Capture the cell that displays the provided text and extract its (x, y) central coordinate. 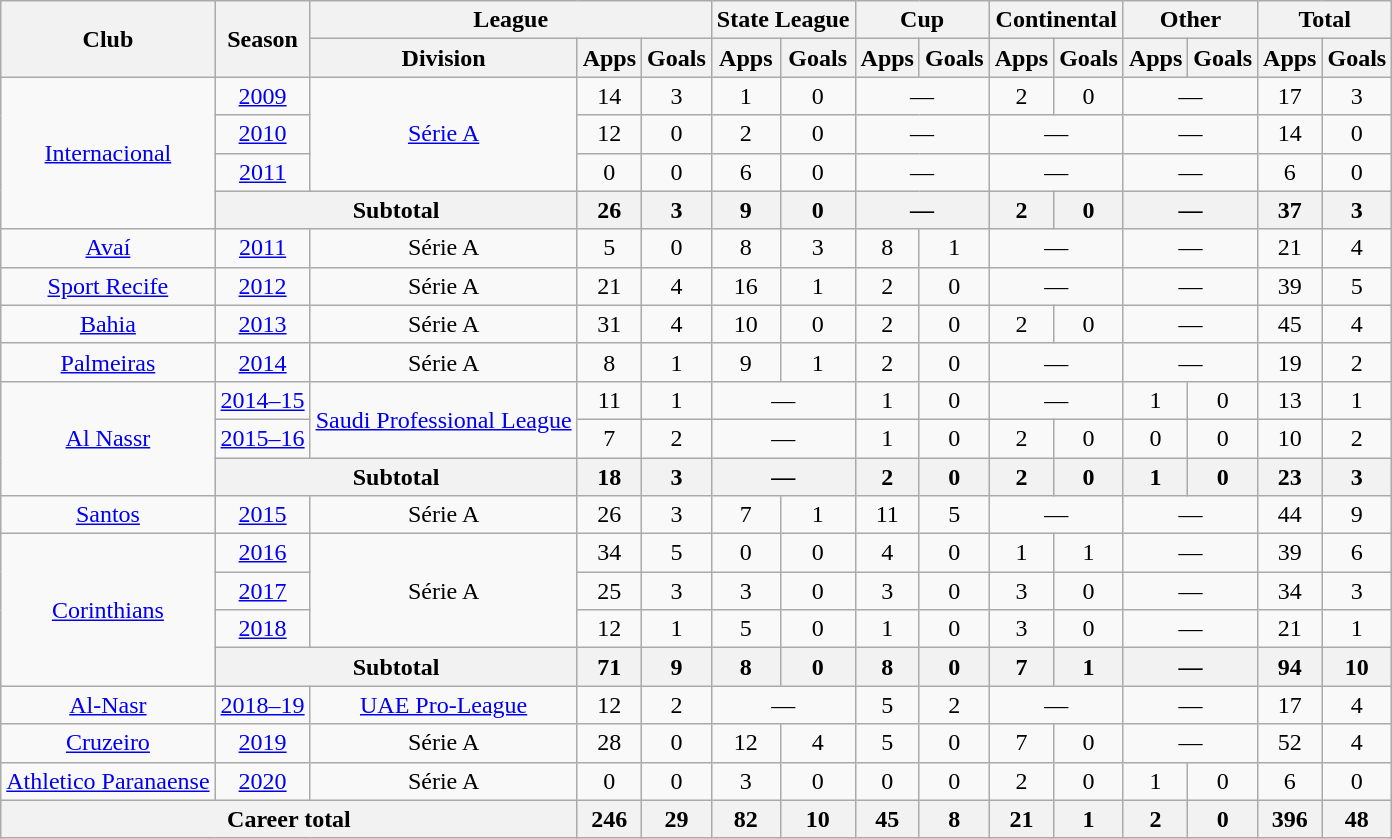
Cruzeiro (108, 743)
Saudi Professional League (444, 419)
29 (677, 819)
2017 (262, 591)
16 (746, 286)
2016 (262, 553)
94 (1290, 667)
Internacional (108, 153)
Corinthians (108, 610)
2009 (262, 96)
2018 (262, 629)
UAE Pro-League (444, 705)
Career total (289, 819)
37 (1290, 210)
28 (609, 743)
Bahia (108, 324)
19 (1290, 362)
2012 (262, 286)
25 (609, 591)
Continental (1056, 20)
18 (609, 477)
2014 (262, 362)
Other (1190, 20)
2010 (262, 134)
2015–16 (262, 438)
31 (609, 324)
Cup (922, 20)
Total (1325, 20)
48 (1357, 819)
13 (1290, 400)
82 (746, 819)
2015 (262, 515)
71 (609, 667)
2019 (262, 743)
Al Nassr (108, 438)
Al-Nasr (108, 705)
State League (783, 20)
Palmeiras (108, 362)
Club (108, 39)
2014–15 (262, 400)
52 (1290, 743)
44 (1290, 515)
Santos (108, 515)
2018–19 (262, 705)
Avaí (108, 248)
Season (262, 39)
League (510, 20)
246 (609, 819)
2013 (262, 324)
396 (1290, 819)
23 (1290, 477)
2020 (262, 781)
Division (444, 58)
Athletico Paranaense (108, 781)
Sport Recife (108, 286)
